Return the (x, y) coordinate for the center point of the cell that contains the specified text.  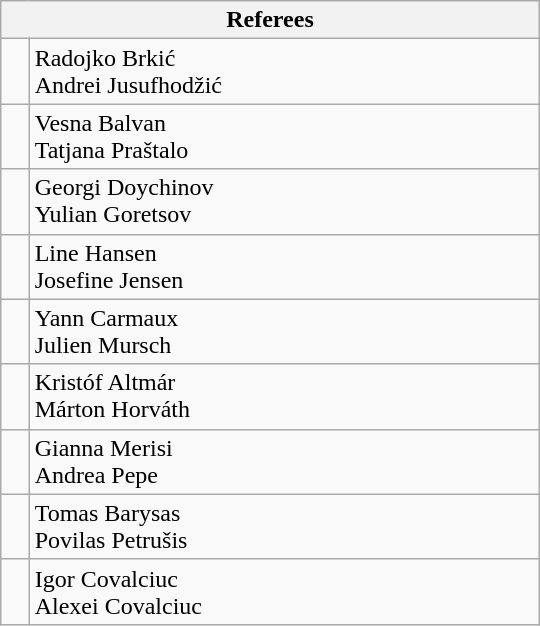
Gianna MerisiAndrea Pepe (284, 462)
Kristóf AltmárMárton Horváth (284, 396)
Line HansenJosefine Jensen (284, 266)
Radojko BrkićAndrei Jusufhodžić (284, 72)
Yann CarmauxJulien Mursch (284, 332)
Referees (270, 20)
Tomas BarysasPovilas Petrušis (284, 526)
Igor Covalciuc Alexei Covalciuc (284, 592)
Vesna BalvanTatjana Praštalo (284, 136)
Georgi DoychinovYulian Goretsov (284, 202)
